Locate the cell with the specified text and output its (x, y) center coordinate. 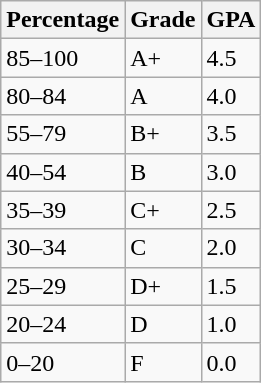
D+ (163, 286)
0.0 (231, 362)
Percentage (63, 20)
B+ (163, 134)
F (163, 362)
C+ (163, 210)
55–79 (63, 134)
B (163, 172)
C (163, 248)
Grade (163, 20)
4.0 (231, 96)
GPA (231, 20)
0–20 (63, 362)
4.5 (231, 58)
20–24 (63, 324)
40–54 (63, 172)
3.5 (231, 134)
30–34 (63, 248)
35–39 (63, 210)
2.5 (231, 210)
3.0 (231, 172)
1.0 (231, 324)
25–29 (63, 286)
80–84 (63, 96)
2.0 (231, 248)
D (163, 324)
1.5 (231, 286)
85–100 (63, 58)
A+ (163, 58)
A (163, 96)
